Extract the [x, y] coordinate from the center of the cell holding the provided text.  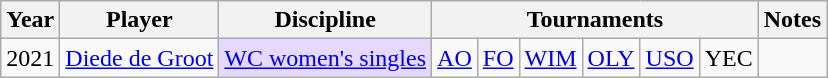
YEC [728, 58]
WIM [550, 58]
Year [30, 20]
Player [140, 20]
FO [498, 58]
2021 [30, 58]
Diede de Groot [140, 58]
WC women's singles [326, 58]
Discipline [326, 20]
AO [455, 58]
Tournaments [596, 20]
USO [670, 58]
Notes [792, 20]
OLY [611, 58]
